Detect which cell encompasses the target text, then output its (x, y) center coordinate. 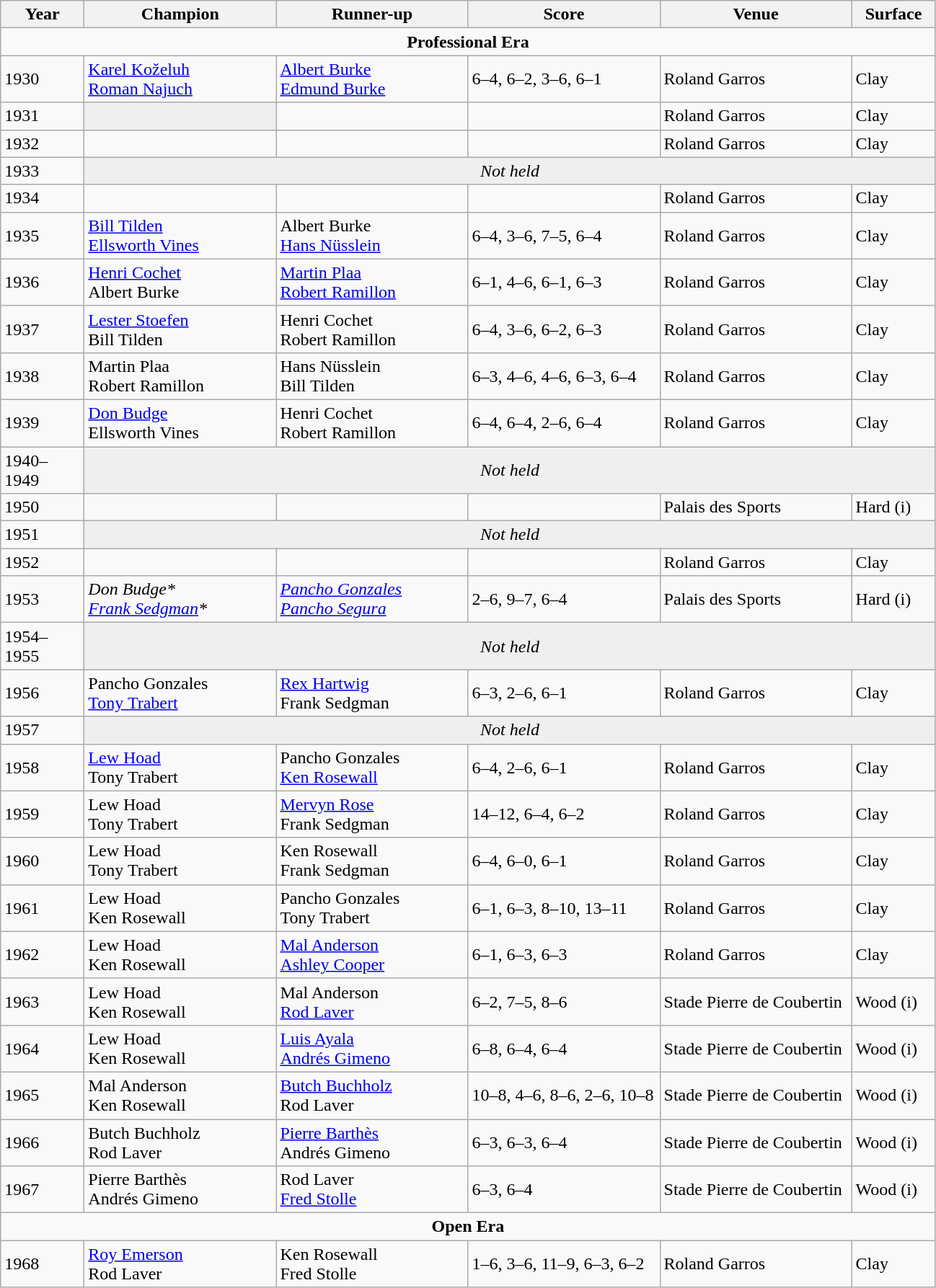
1936 (43, 283)
1938 (43, 376)
Professional Era (468, 42)
Surface (893, 14)
1961 (43, 908)
Roy Emerson Rod Laver (180, 1264)
Albert Burke Edmund Burke (372, 79)
1956 (43, 693)
6–3, 4–6, 4–6, 6–3, 6–4 (564, 376)
Champion (180, 14)
Open Era (468, 1227)
6–3, 6–3, 6–4 (564, 1142)
Mal Anderson Rod Laver (372, 1002)
6–4, 6–4, 2–6, 6–4 (564, 422)
1934 (43, 198)
1965 (43, 1096)
6–1, 6–3, 6–3 (564, 954)
1932 (43, 143)
Don Budge Ellsworth Vines (180, 422)
Ken Rosewall Fred Stolle (372, 1264)
1951 (43, 535)
Don Budge* Frank Sedgman* (180, 600)
6–3, 6–4 (564, 1189)
10–8, 4–6, 8–6, 2–6, 10–8 (564, 1096)
Henri Cochet Albert Burke (180, 283)
Mervyn Rose Frank Sedgman (372, 814)
1930 (43, 79)
1953 (43, 600)
1966 (43, 1142)
Mal Anderson Ashley Cooper (372, 954)
Pancho Gonzales Ken Rosewall (372, 767)
6–4, 3–6, 6–2, 6–3 (564, 329)
Venue (756, 14)
Lester Stoefen Bill Tilden (180, 329)
6–4, 6–0, 6–1 (564, 861)
6–1, 4–6, 6–1, 6–3 (564, 283)
1959 (43, 814)
1935 (43, 235)
1958 (43, 767)
1952 (43, 562)
Albert Burke Hans Nüsslein (372, 235)
1931 (43, 116)
14–12, 6–4, 6–2 (564, 814)
1939 (43, 422)
6–8, 6–4, 6–4 (564, 1048)
Bill Tilden Ellsworth Vines (180, 235)
Karel Koželuh Roman Najuch (180, 79)
1954–1955 (43, 646)
Hans Nüsslein Bill Tilden (372, 376)
6–3, 2–6, 6–1 (564, 693)
Score (564, 14)
1940–1949 (43, 470)
6–4, 2–6, 6–1 (564, 767)
1963 (43, 1002)
Rod Laver Fred Stolle (372, 1189)
1957 (43, 730)
6–4, 3–6, 7–5, 6–4 (564, 235)
Luis Ayala Andrés Gimeno (372, 1048)
1937 (43, 329)
Year (43, 14)
Mal Anderson Ken Rosewall (180, 1096)
6–2, 7–5, 8–6 (564, 1002)
1968 (43, 1264)
Ken Rosewall Frank Sedgman (372, 861)
1–6, 3–6, 11–9, 6–3, 6–2 (564, 1264)
1960 (43, 861)
6–4, 6–2, 3–6, 6–1 (564, 79)
Rex Hartwig Frank Sedgman (372, 693)
Runner-up (372, 14)
Pancho Gonzales Pancho Segura (372, 600)
1964 (43, 1048)
1967 (43, 1189)
1962 (43, 954)
2–6, 9–7, 6–4 (564, 600)
1950 (43, 507)
1933 (43, 171)
6–1, 6–3, 8–10, 13–11 (564, 908)
